Output the (x, y) coordinate of the center of the cell containing the given text.  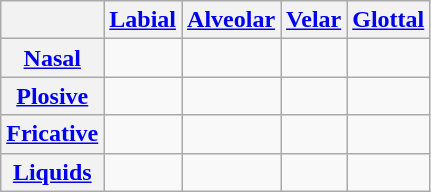
Alveolar (232, 20)
Liquids (52, 172)
Labial (143, 20)
Glottal (388, 20)
Plosive (52, 96)
Nasal (52, 58)
Velar (314, 20)
Fricative (52, 134)
